Extract the [x, y] coordinate from the center of the cell holding the provided text.  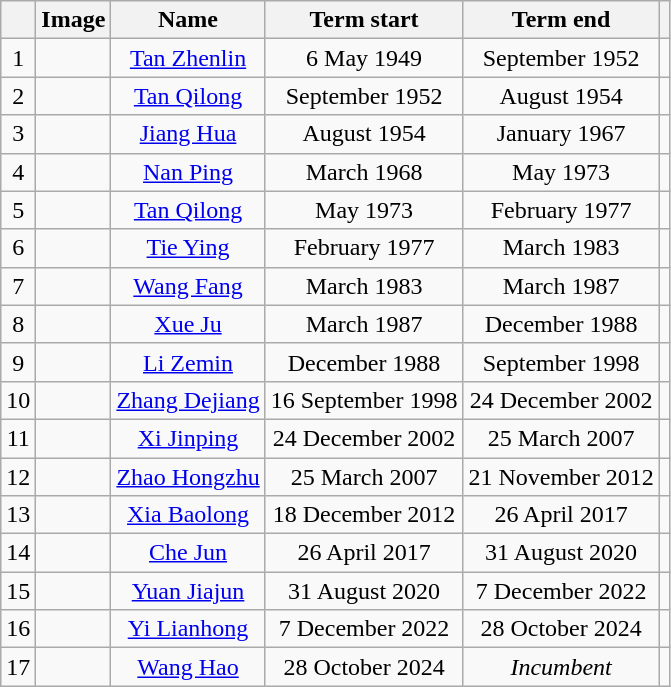
8 [18, 324]
17 [18, 667]
Yi Lianhong [188, 629]
4 [18, 172]
21 November 2012 [561, 477]
6 May 1949 [364, 58]
Che Jun [188, 553]
7 [18, 286]
March 1968 [364, 172]
15 [18, 591]
Xia Baolong [188, 515]
Zhang Dejiang [188, 400]
6 [18, 248]
Tan Zhenlin [188, 58]
Nan Ping [188, 172]
Term start [364, 20]
14 [18, 553]
Image [74, 20]
3 [18, 134]
Xi Jinping [188, 438]
Incumbent [561, 667]
Yuan Jiajun [188, 591]
16 September 1998 [364, 400]
13 [18, 515]
16 [18, 629]
18 December 2012 [364, 515]
Zhao Hongzhu [188, 477]
September 1998 [561, 362]
Tie Ying [188, 248]
12 [18, 477]
January 1967 [561, 134]
Li Zemin [188, 362]
1 [18, 58]
Term end [561, 20]
Name [188, 20]
2 [18, 96]
10 [18, 400]
11 [18, 438]
Jiang Hua [188, 134]
Wang Hao [188, 667]
Xue Ju [188, 324]
Wang Fang [188, 286]
5 [18, 210]
9 [18, 362]
